Pinpoint the cell where the given text exists, returning its (x, y) midpoint coordinate. 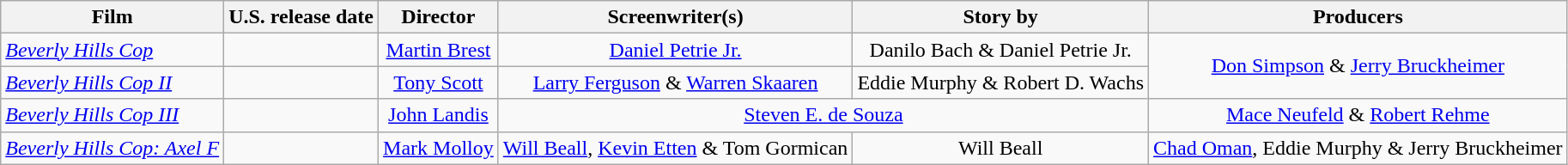
Chad Oman, Eddie Murphy & Jerry Bruckheimer (1358, 148)
Producers (1358, 17)
Daniel Petrie Jr. (675, 50)
Mark Molloy (439, 148)
Steven E. de Souza (823, 115)
Beverly Hills Cop (112, 50)
John Landis (439, 115)
Danilo Bach & Daniel Petrie Jr. (1001, 50)
Will Beall (1001, 148)
Will Beall, Kevin Etten & Tom Gormican (675, 148)
Beverly Hills Cop II (112, 82)
Mace Neufeld & Robert Rehme (1358, 115)
Film (112, 17)
Beverly Hills Cop: Axel F (112, 148)
Story by (1001, 17)
Tony Scott (439, 82)
Larry Ferguson & Warren Skaaren (675, 82)
U.S. release date (301, 17)
Don Simpson & Jerry Bruckheimer (1358, 66)
Screenwriter(s) (675, 17)
Director (439, 17)
Beverly Hills Cop III (112, 115)
Martin Brest (439, 50)
Eddie Murphy & Robert D. Wachs (1001, 82)
